Provide the (x, y) coordinate of the cell's center where the given text is located.  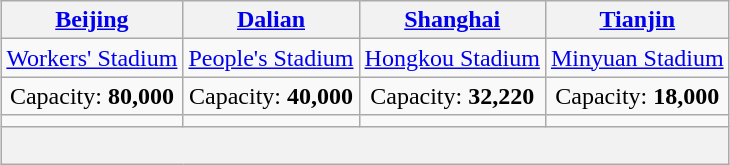
Minyuan Stadium (637, 58)
Workers' Stadium (92, 58)
Capacity: 80,000 (92, 96)
Capacity: 40,000 (271, 96)
Dalian (271, 20)
Beijing (92, 20)
Capacity: 32,220 (452, 96)
People's Stadium (271, 58)
Capacity: 18,000 (637, 96)
Hongkou Stadium (452, 58)
Tianjin (637, 20)
Shanghai (452, 20)
